From the cell containing the given text, extract its center point as (X, Y) coordinate. 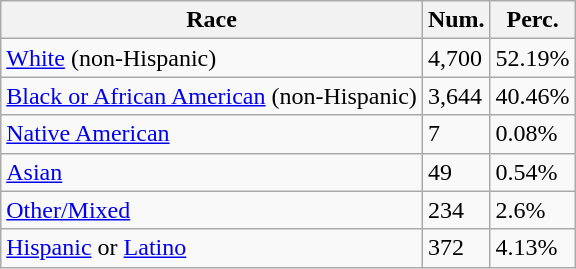
Num. (456, 20)
4,700 (456, 58)
2.6% (532, 210)
0.08% (532, 134)
3,644 (456, 96)
4.13% (532, 248)
52.19% (532, 58)
Hispanic or Latino (212, 248)
Race (212, 20)
Other/Mixed (212, 210)
234 (456, 210)
Native American (212, 134)
7 (456, 134)
0.54% (532, 172)
White (non-Hispanic) (212, 58)
Perc. (532, 20)
Asian (212, 172)
40.46% (532, 96)
Black or African American (non-Hispanic) (212, 96)
49 (456, 172)
372 (456, 248)
